Pinpoint the cell where the given text exists, returning its [X, Y] midpoint coordinate. 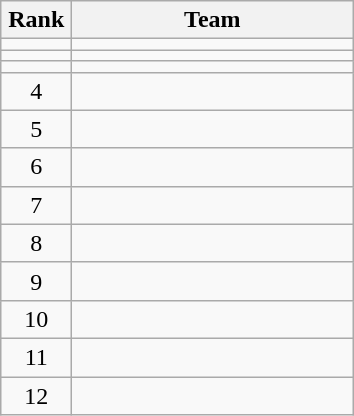
4 [36, 91]
8 [36, 243]
7 [36, 205]
12 [36, 395]
6 [36, 167]
9 [36, 281]
Rank [36, 20]
11 [36, 357]
Team [212, 20]
5 [36, 129]
10 [36, 319]
